Extract the (X, Y) coordinate from the center of the cell holding the provided text.  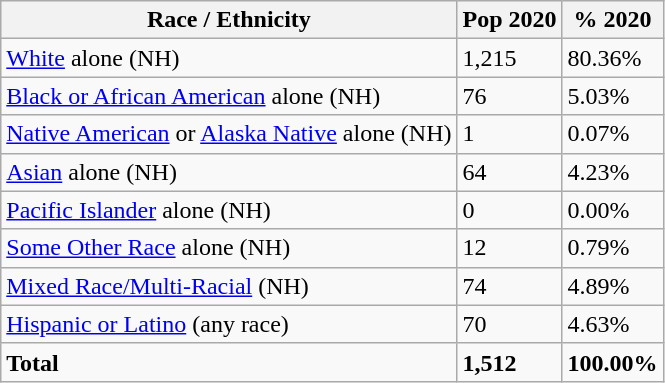
76 (510, 96)
4.63% (612, 324)
Native American or Alaska Native alone (NH) (229, 134)
70 (510, 324)
0.00% (612, 210)
80.36% (612, 58)
100.00% (612, 362)
1 (510, 134)
Black or African American alone (NH) (229, 96)
0.07% (612, 134)
0 (510, 210)
% 2020 (612, 20)
5.03% (612, 96)
4.23% (612, 172)
1,512 (510, 362)
Some Other Race alone (NH) (229, 248)
Mixed Race/Multi-Racial (NH) (229, 286)
Pacific Islander alone (NH) (229, 210)
Race / Ethnicity (229, 20)
12 (510, 248)
White alone (NH) (229, 58)
Pop 2020 (510, 20)
74 (510, 286)
Asian alone (NH) (229, 172)
4.89% (612, 286)
Total (229, 362)
0.79% (612, 248)
1,215 (510, 58)
Hispanic or Latino (any race) (229, 324)
64 (510, 172)
